Return (X, Y) of the center of cell containing provided text 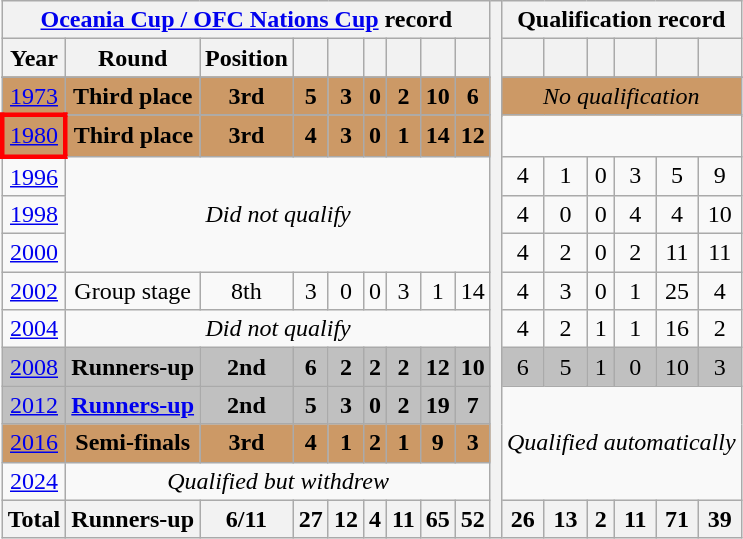
2000 (34, 253)
1973 (34, 96)
Position (247, 58)
65 (438, 519)
2008 (34, 367)
8th (247, 291)
2024 (34, 481)
Group stage (133, 291)
Qualified but withdrew (278, 481)
1980 (34, 136)
19 (438, 405)
Qualified automatically (621, 443)
7 (472, 405)
2002 (34, 291)
Year (34, 58)
71 (678, 519)
2012 (34, 405)
13 (566, 519)
52 (472, 519)
27 (310, 519)
Round (133, 58)
39 (720, 519)
25 (678, 291)
Total (34, 519)
1996 (34, 176)
Semi-finals (133, 443)
Oceania Cup / OFC Nations Cup record (246, 20)
No qualification (621, 96)
16 (678, 329)
2016 (34, 443)
2004 (34, 329)
Qualification record (621, 20)
6/11 (247, 519)
26 (522, 519)
1998 (34, 215)
